Scan for the cell matching the given text and deliver its [X, Y] coordinate at center. 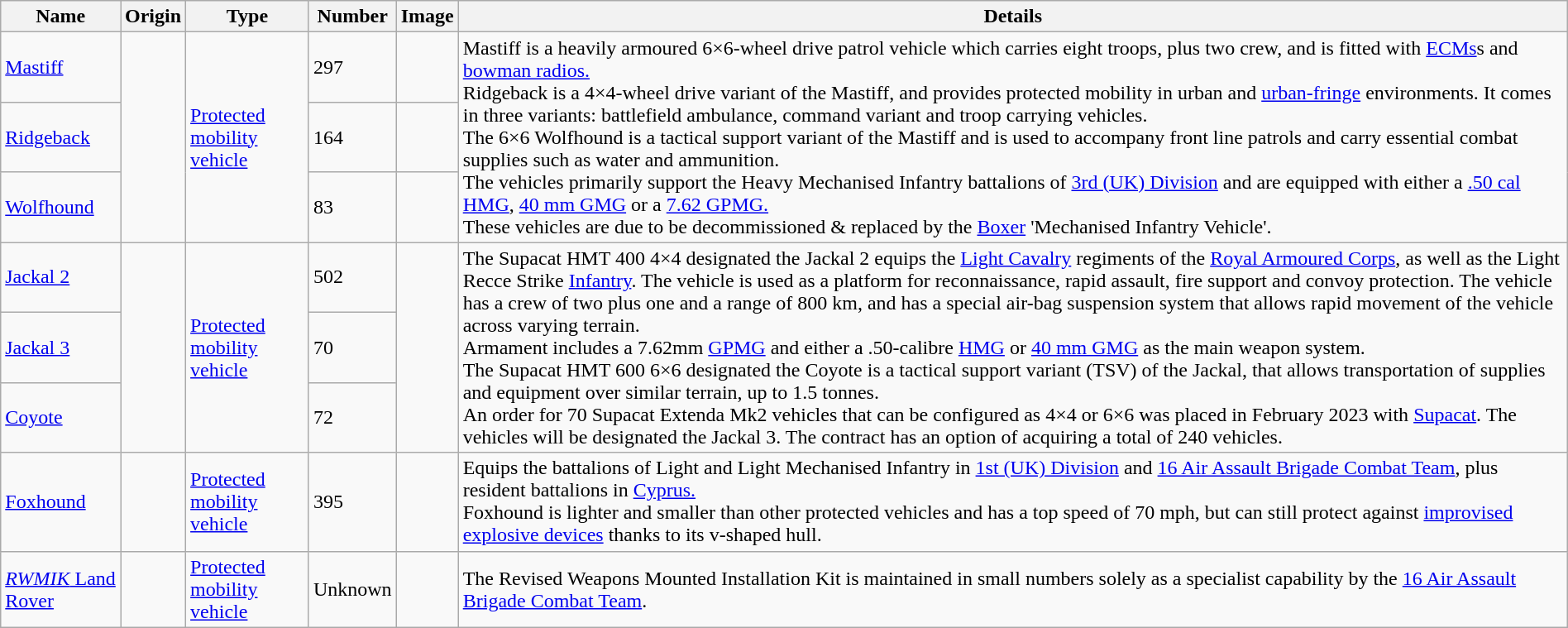
164 [352, 137]
Type [248, 17]
Mastiff [61, 68]
72 [352, 417]
Ridgeback [61, 137]
Image [427, 17]
395 [352, 501]
RWMIK Land Rover [61, 589]
Jackal 3 [61, 348]
Wolfhound [61, 207]
Name [61, 17]
Jackal 2 [61, 278]
Foxhound [61, 501]
83 [352, 207]
Unknown [352, 589]
70 [352, 348]
Coyote [61, 417]
502 [352, 278]
Details [1012, 17]
Number [352, 17]
297 [352, 68]
Origin [154, 17]
